Pinpoint the cell where the given text exists, returning its [X, Y] midpoint coordinate. 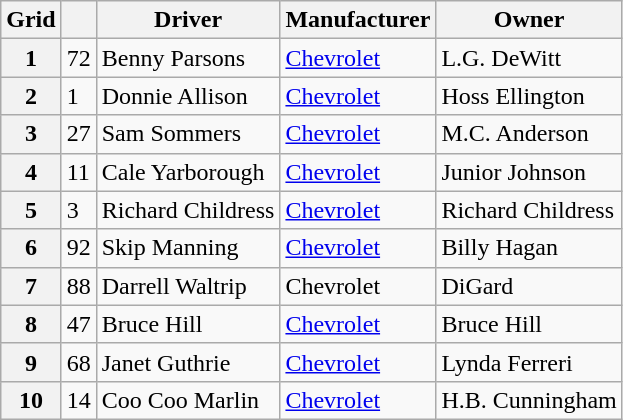
2 [31, 96]
8 [31, 324]
Skip Manning [188, 248]
4 [31, 172]
Driver [188, 20]
Billy Hagan [529, 248]
Janet Guthrie [188, 362]
5 [31, 210]
Hoss Ellington [529, 96]
14 [78, 400]
Owner [529, 20]
92 [78, 248]
Lynda Ferreri [529, 362]
Benny Parsons [188, 58]
H.B. Cunningham [529, 400]
L.G. DeWitt [529, 58]
Coo Coo Marlin [188, 400]
11 [78, 172]
DiGard [529, 286]
Donnie Allison [188, 96]
M.C. Anderson [529, 134]
Darrell Waltrip [188, 286]
7 [31, 286]
88 [78, 286]
27 [78, 134]
47 [78, 324]
68 [78, 362]
9 [31, 362]
Grid [31, 20]
Manufacturer [358, 20]
Cale Yarborough [188, 172]
Junior Johnson [529, 172]
72 [78, 58]
10 [31, 400]
Sam Sommers [188, 134]
6 [31, 248]
